Output the (X, Y) coordinate of the center of the cell containing the given text.  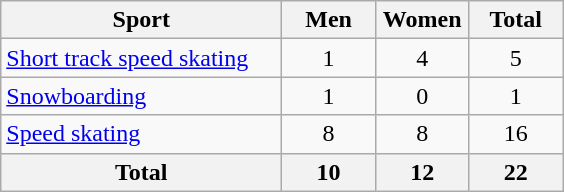
Men (329, 20)
0 (422, 96)
Speed skating (142, 134)
16 (516, 134)
12 (422, 172)
10 (329, 172)
4 (422, 58)
Short track speed skating (142, 58)
5 (516, 58)
Women (422, 20)
Sport (142, 20)
22 (516, 172)
Snowboarding (142, 96)
